Detect which cell encompasses the target text, then output its [x, y] center coordinate. 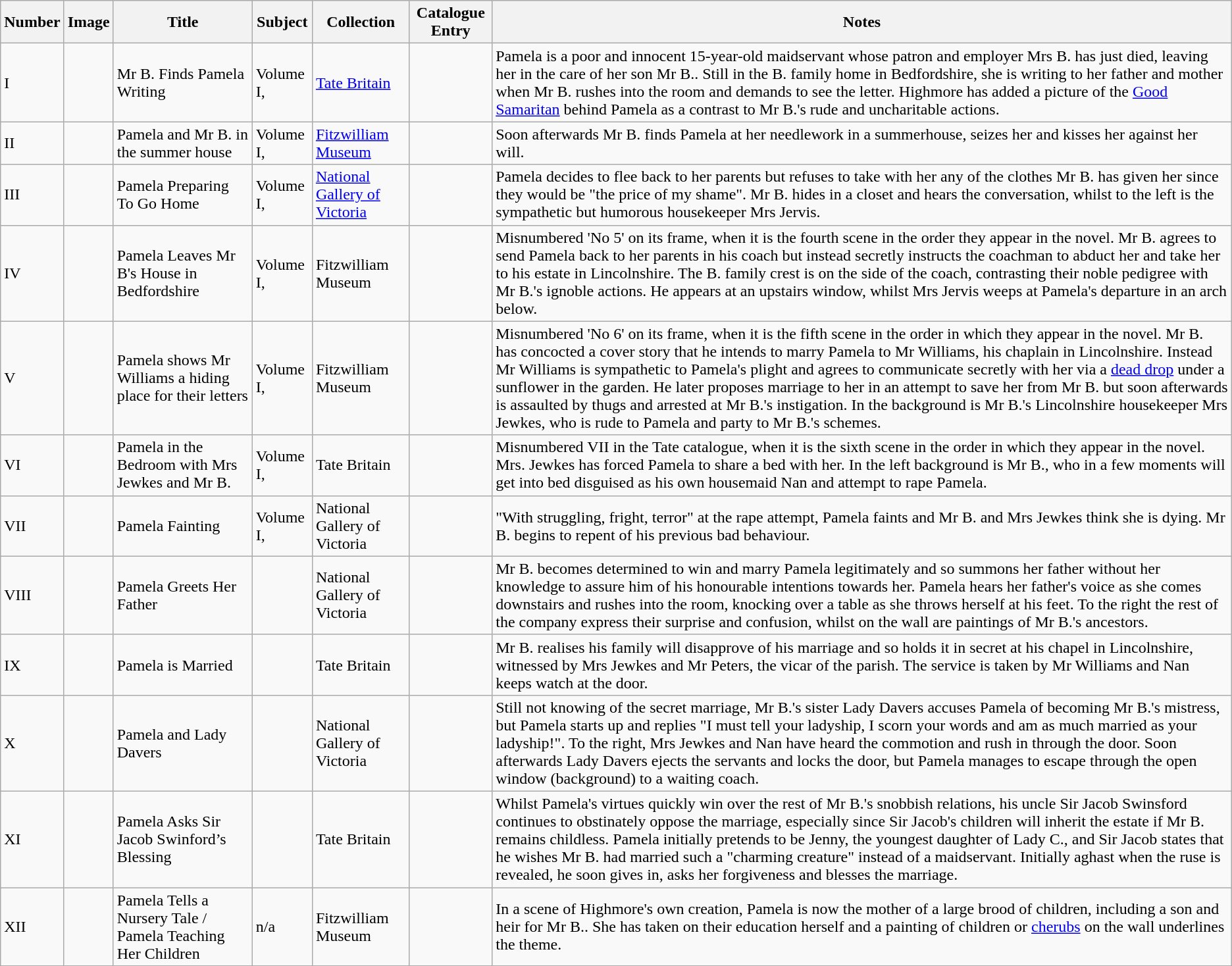
VI [32, 465]
Pamela is Married [183, 665]
X [32, 743]
VII [32, 526]
Pamela Asks Sir Jacob Swinford’s Blessing [183, 839]
Subject [282, 22]
XII [32, 927]
n/a [282, 927]
Pamela in the Bedroom with Mrs Jewkes and Mr B. [183, 465]
III [32, 195]
Pamela and Lady Davers [183, 743]
Pamela shows Mr Williams a hiding place for their letters [183, 378]
Collection [361, 22]
Pamela Leaves Mr B's House in Bedfordshire [183, 273]
IX [32, 665]
Pamela and Mr B. in the summer house [183, 143]
Pamela Tells a Nursery Tale / Pamela Teaching Her Children [183, 927]
Image [88, 22]
Soon afterwards Mr B. finds Pamela at her needlework in a summerhouse, seizes her and kisses her against her will. [862, 143]
V [32, 378]
IV [32, 273]
Catalogue Entry [451, 22]
Notes [862, 22]
XI [32, 839]
Title [183, 22]
Pamela Greets Her Father [183, 595]
VIII [32, 595]
Pamela Fainting [183, 526]
Number [32, 22]
I [32, 83]
II [32, 143]
Mr B. Finds Pamela Writing [183, 83]
Pamela Preparing To Go Home [183, 195]
